Locate the cell with the specified text and output its (X, Y) center coordinate. 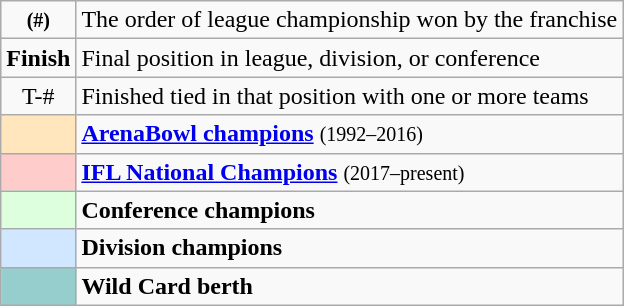
Division champions (350, 248)
Conference champions (350, 210)
ArenaBowl champions (1992–2016) (350, 134)
The order of league championship won by the franchise (350, 20)
Wild Card berth (350, 286)
Finished tied in that position with one or more teams (350, 96)
IFL National Champions (2017–present) (350, 172)
T-# (38, 96)
(#) (38, 20)
Finish (38, 58)
Final position in league, division, or conference (350, 58)
